From the cell containing the given text, extract its center point as (x, y) coordinate. 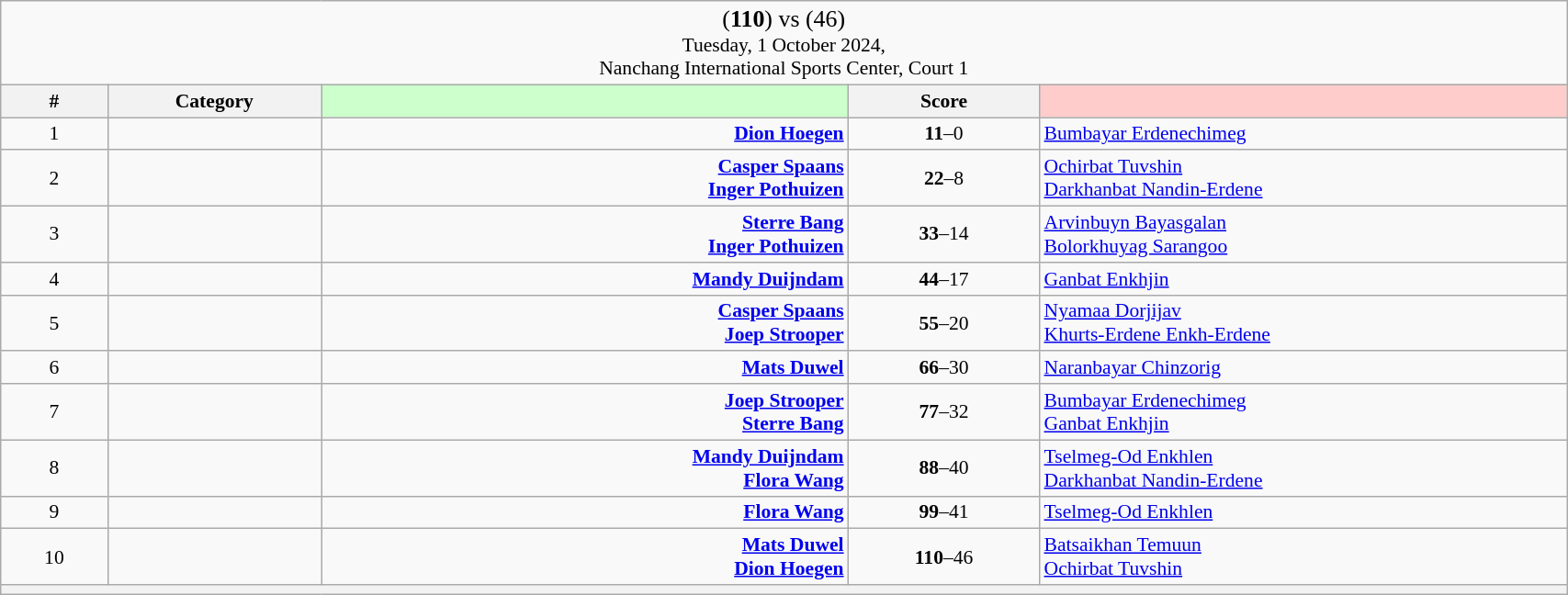
Bumbayar Erdenechimeg Ganbat Enkhjin (1303, 411)
Tselmeg-Od Enkhlen Darkhanbat Nandin-Erdene (1303, 468)
Ochirbat Tuvshin Darkhanbat Nandin-Erdene (1303, 178)
Mandy Duijndam (585, 279)
3 (54, 235)
33–14 (944, 235)
# (54, 101)
Ganbat Enkhjin (1303, 279)
Category (215, 101)
Mats Duwel (585, 368)
Casper Spaans Joep Strooper (585, 323)
55–20 (944, 323)
8 (54, 468)
1 (54, 134)
66–30 (944, 368)
22–8 (944, 178)
99–41 (944, 512)
Nyamaa Dorjijav Khurts-Erdene Enkh-Erdene (1303, 323)
6 (54, 368)
Score (944, 101)
Mats Duwel Dion Hoegen (585, 556)
Bumbayar Erdenechimeg (1303, 134)
10 (54, 556)
Casper Spaans Inger Pothuizen (585, 178)
77–32 (944, 411)
Flora Wang (585, 512)
Batsaikhan Temuun Ochirbat Tuvshin (1303, 556)
4 (54, 279)
11–0 (944, 134)
Sterre Bang Inger Pothuizen (585, 235)
44–17 (944, 279)
5 (54, 323)
7 (54, 411)
2 (54, 178)
Tselmeg-Od Enkhlen (1303, 512)
9 (54, 512)
Mandy Duijndam Flora Wang (585, 468)
Arvinbuyn Bayasgalan Bolorkhuyag Sarangoo (1303, 235)
Naranbayar Chinzorig (1303, 368)
110–46 (944, 556)
Dion Hoegen (585, 134)
(110) vs (46)Tuesday, 1 October 2024, Nanchang International Sports Center, Court 1 (784, 42)
Joep Strooper Sterre Bang (585, 411)
88–40 (944, 468)
